Return (X, Y) of the center of cell containing provided text 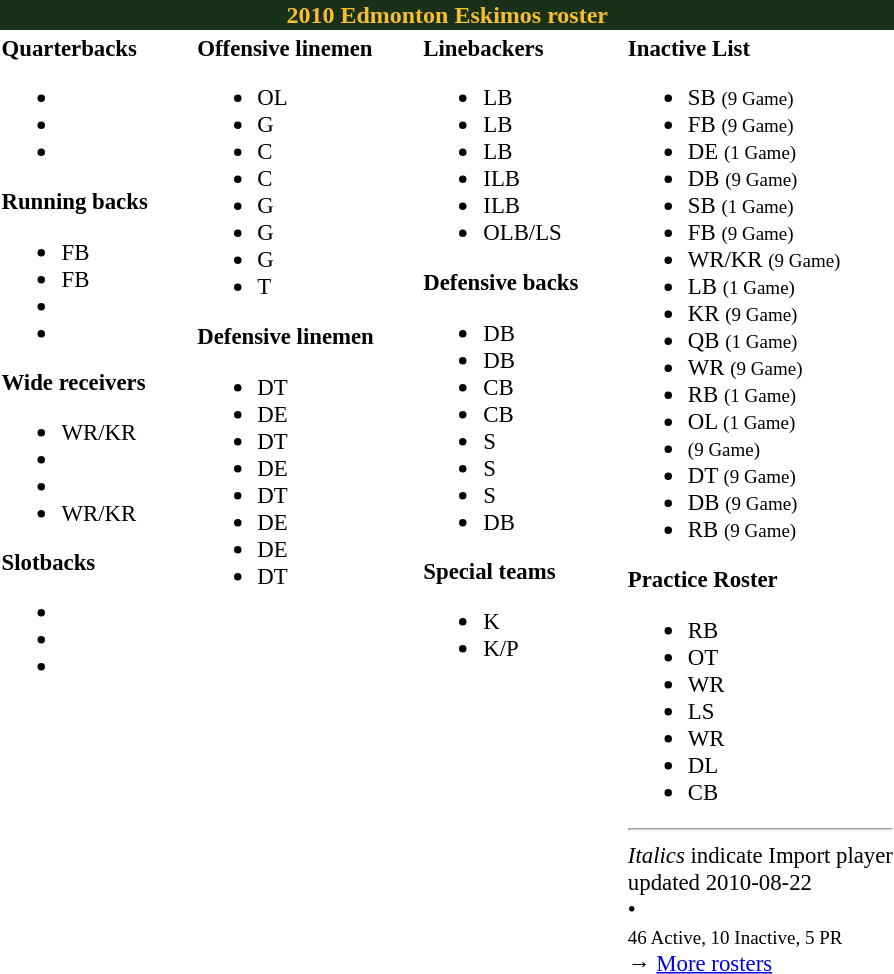
2010 Edmonton Eskimos roster (447, 15)
